Scan for the cell matching the given text and deliver its (X, Y) coordinate at center. 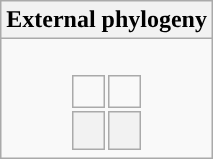
External phylogeny (107, 20)
